Return [x, y] of the center of cell containing provided text 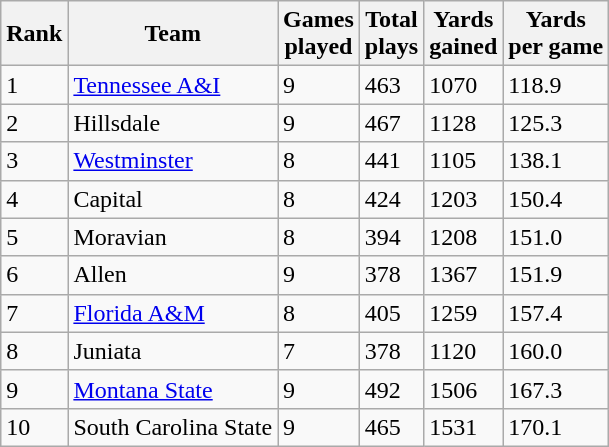
Gamesplayed [319, 34]
467 [391, 123]
1070 [464, 85]
1259 [464, 313]
Totalplays [391, 34]
Allen [173, 275]
463 [391, 85]
1128 [464, 123]
3 [34, 161]
151.0 [556, 237]
394 [391, 237]
405 [391, 313]
South Carolina State [173, 427]
424 [391, 199]
Montana State [173, 389]
Florida A&M [173, 313]
151.9 [556, 275]
167.3 [556, 389]
160.0 [556, 351]
10 [34, 427]
157.4 [556, 313]
Hillsdale [173, 123]
Juniata [173, 351]
170.1 [556, 427]
Rank [34, 34]
1531 [464, 427]
1120 [464, 351]
492 [391, 389]
Capital [173, 199]
Moravian [173, 237]
1105 [464, 161]
1367 [464, 275]
1 [34, 85]
150.4 [556, 199]
Westminster [173, 161]
6 [34, 275]
441 [391, 161]
125.3 [556, 123]
Tennessee A&I [173, 85]
118.9 [556, 85]
1506 [464, 389]
2 [34, 123]
4 [34, 199]
465 [391, 427]
Yardsgained [464, 34]
Team [173, 34]
1203 [464, 199]
5 [34, 237]
1208 [464, 237]
Yardsper game [556, 34]
138.1 [556, 161]
